Return the [X, Y] coordinate for the center point of the cell that contains the specified text.  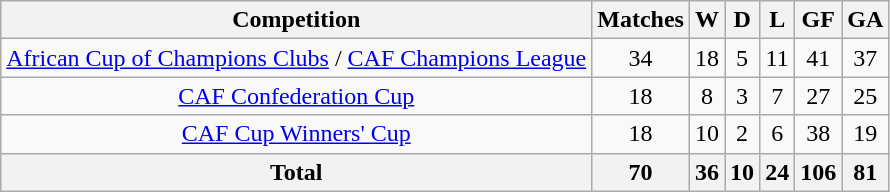
GF [818, 20]
3 [742, 96]
37 [866, 58]
D [742, 20]
CAF Cup Winners' Cup [296, 134]
19 [866, 134]
Total [296, 172]
Competition [296, 20]
41 [818, 58]
70 [641, 172]
W [706, 20]
6 [778, 134]
8 [706, 96]
GA [866, 20]
CAF Confederation Cup [296, 96]
81 [866, 172]
2 [742, 134]
34 [641, 58]
27 [818, 96]
36 [706, 172]
7 [778, 96]
5 [742, 58]
25 [866, 96]
Matches [641, 20]
African Cup of Champions Clubs / CAF Champions League [296, 58]
11 [778, 58]
106 [818, 172]
L [778, 20]
24 [778, 172]
38 [818, 134]
